Return (X, Y) of the center of cell containing provided text 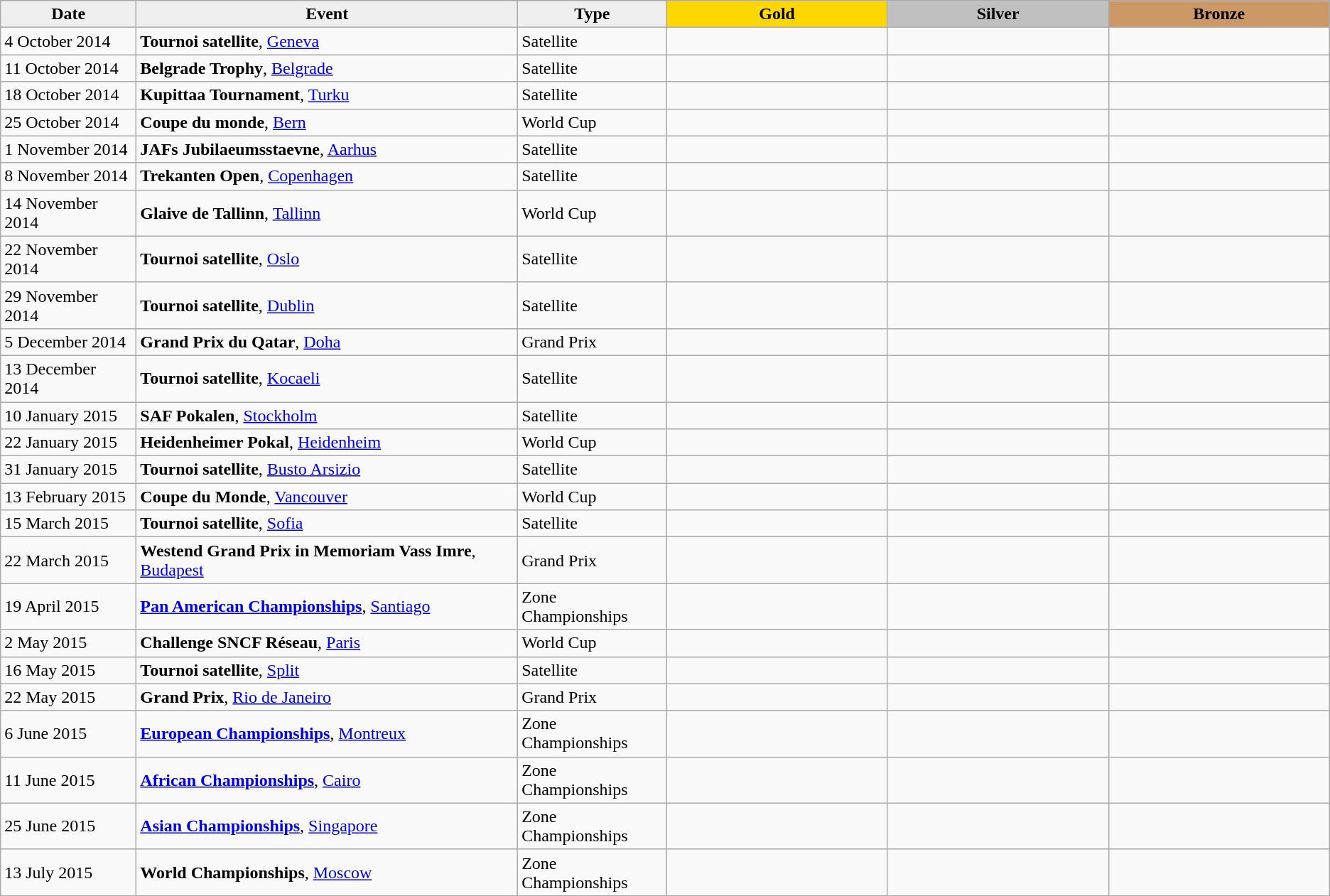
15 March 2015 (68, 524)
13 February 2015 (68, 497)
Glaive de Tallinn, Tallinn (327, 213)
5 December 2014 (68, 342)
11 October 2014 (68, 68)
18 October 2014 (68, 95)
Grand Prix, Rio de Janeiro (327, 697)
22 May 2015 (68, 697)
JAFs Jubilaeumsstaevne, Aarhus (327, 149)
13 July 2015 (68, 873)
Coupe du Monde, Vancouver (327, 497)
Pan American Championships, Santiago (327, 607)
31 January 2015 (68, 470)
Challenge SNCF Réseau, Paris (327, 643)
Event (327, 14)
29 November 2014 (68, 306)
13 December 2014 (68, 378)
Tournoi satellite, Busto Arsizio (327, 470)
Silver (997, 14)
Tournoi satellite, Kocaeli (327, 378)
22 November 2014 (68, 259)
Tournoi satellite, Dublin (327, 306)
Heidenheimer Pokal, Heidenheim (327, 443)
European Championships, Montreux (327, 733)
Type (593, 14)
25 June 2015 (68, 826)
19 April 2015 (68, 607)
16 May 2015 (68, 670)
10 January 2015 (68, 416)
14 November 2014 (68, 213)
1 November 2014 (68, 149)
22 March 2015 (68, 560)
Tournoi satellite, Split (327, 670)
Date (68, 14)
World Championships, Moscow (327, 873)
2 May 2015 (68, 643)
22 January 2015 (68, 443)
8 November 2014 (68, 176)
Belgrade Trophy, Belgrade (327, 68)
Kupittaa Tournament, Turku (327, 95)
6 June 2015 (68, 733)
Westend Grand Prix in Memoriam Vass Imre, Budapest (327, 560)
11 June 2015 (68, 780)
Tournoi satellite, Oslo (327, 259)
25 October 2014 (68, 122)
Coupe du monde, Bern (327, 122)
Gold (777, 14)
Asian Championships, Singapore (327, 826)
Bronze (1219, 14)
Tournoi satellite, Sofia (327, 524)
African Championships, Cairo (327, 780)
Grand Prix du Qatar, Doha (327, 342)
Tournoi satellite, Geneva (327, 41)
SAF Pokalen, Stockholm (327, 416)
Trekanten Open, Copenhagen (327, 176)
4 October 2014 (68, 41)
